Locate the cell with the specified text and output its [X, Y] center coordinate. 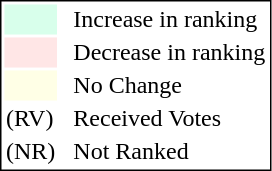
Not Ranked [170, 151]
Received Votes [170, 119]
(RV) [30, 119]
No Change [170, 85]
Increase in ranking [170, 19]
(NR) [30, 151]
Decrease in ranking [170, 53]
